Return [X, Y] of the center of cell containing provided text 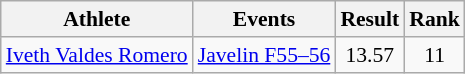
Iveth Valdes Romero [97, 55]
11 [434, 55]
Result [370, 19]
13.57 [370, 55]
Athlete [97, 19]
Events [264, 19]
Javelin F55–56 [264, 55]
Rank [434, 19]
